Determine the [x, y] coordinate at the center of the cell enclosing the given text.  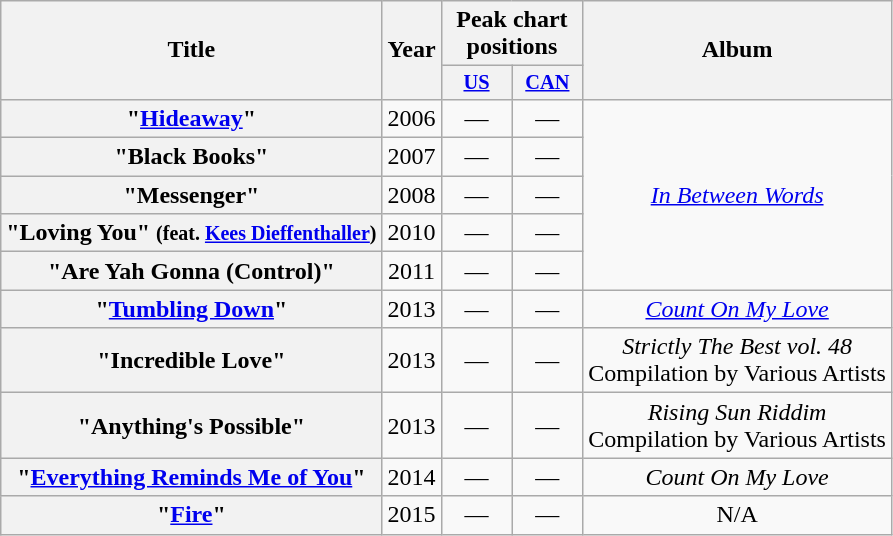
Year [412, 50]
Rising Sun RiddimCompilation by Various Artists [738, 426]
2015 [412, 515]
Album [738, 50]
"Fire" [192, 515]
2014 [412, 477]
In Between Words [738, 194]
"Incredible Love" [192, 360]
Strictly The Best vol. 48Compilation by Various Artists [738, 360]
"Messenger" [192, 195]
US [476, 83]
Peak chart positions [512, 34]
2011 [412, 271]
"Everything Reminds Me of You" [192, 477]
"Loving You" (feat. Kees Dieffenthaller) [192, 233]
"Black Books" [192, 157]
2010 [412, 233]
"Tumbling Down" [192, 309]
"Hideaway" [192, 118]
N/A [738, 515]
CAN [548, 83]
2006 [412, 118]
"Anything's Possible" [192, 426]
2008 [412, 195]
2007 [412, 157]
"Are Yah Gonna (Control)" [192, 271]
Title [192, 50]
